Scan for the cell matching the given text and deliver its [X, Y] coordinate at center. 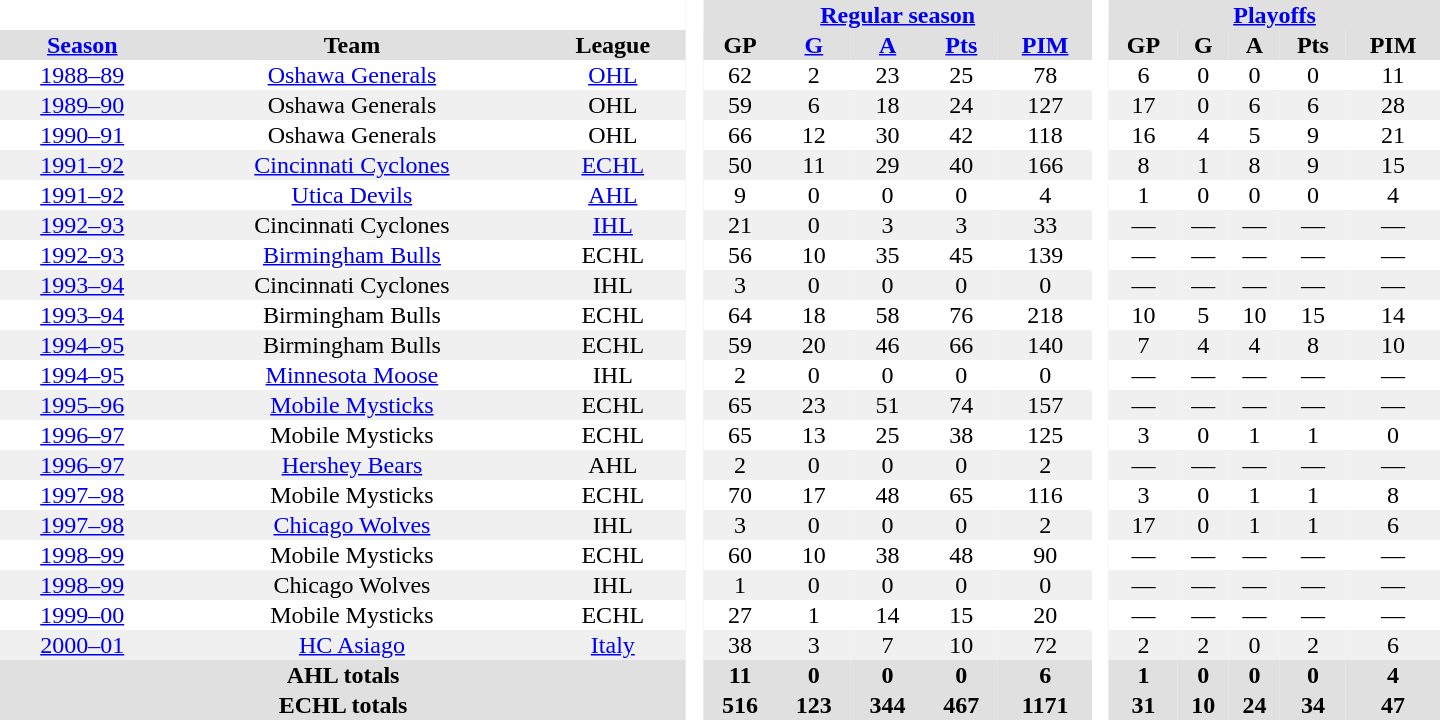
1988–89 [82, 75]
13 [814, 435]
31 [1144, 705]
1999–00 [82, 615]
42 [961, 135]
HC Asiago [352, 645]
1989–90 [82, 105]
29 [888, 165]
50 [740, 165]
58 [888, 315]
78 [1045, 75]
Italy [612, 645]
62 [740, 75]
Hershey Bears [352, 465]
League [612, 45]
218 [1045, 315]
47 [1393, 705]
35 [888, 255]
AHL totals [343, 675]
60 [740, 555]
344 [888, 705]
123 [814, 705]
467 [961, 705]
76 [961, 315]
2000–01 [82, 645]
27 [740, 615]
51 [888, 405]
157 [1045, 405]
74 [961, 405]
Utica Devils [352, 195]
16 [1144, 135]
1990–91 [82, 135]
Minnesota Moose [352, 375]
166 [1045, 165]
70 [740, 495]
516 [740, 705]
Regular season [898, 15]
Season [82, 45]
139 [1045, 255]
125 [1045, 435]
12 [814, 135]
1171 [1045, 705]
64 [740, 315]
ECHL totals [343, 705]
Playoffs [1274, 15]
1995–96 [82, 405]
45 [961, 255]
140 [1045, 345]
34 [1313, 705]
Team [352, 45]
40 [961, 165]
33 [1045, 225]
72 [1045, 645]
90 [1045, 555]
56 [740, 255]
127 [1045, 105]
30 [888, 135]
46 [888, 345]
116 [1045, 495]
118 [1045, 135]
28 [1393, 105]
